Pinpoint the cell where the given text exists, returning its [x, y] midpoint coordinate. 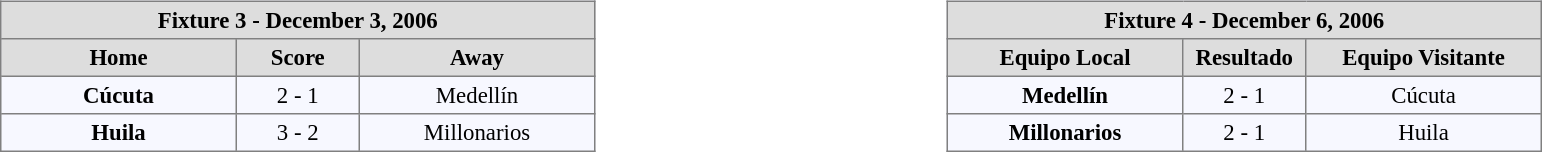
Score [298, 58]
3 - 2 [298, 133]
Equipo Visitante [1424, 58]
Fixture 4 - December 6, 2006 [1244, 20]
Fixture 3 - December 3, 2006 [298, 20]
Home [119, 58]
Away [477, 58]
Equipo Local [1065, 58]
Resultado [1244, 58]
